Output the (x, y) coordinate of the center of the cell containing the given text.  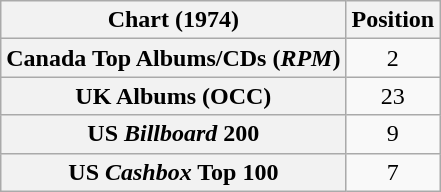
9 (393, 134)
7 (393, 172)
UK Albums (OCC) (174, 96)
US Cashbox Top 100 (174, 172)
2 (393, 58)
23 (393, 96)
Chart (1974) (174, 20)
Canada Top Albums/CDs (RPM) (174, 58)
Position (393, 20)
US Billboard 200 (174, 134)
